Return (x, y) of the center of cell containing provided text 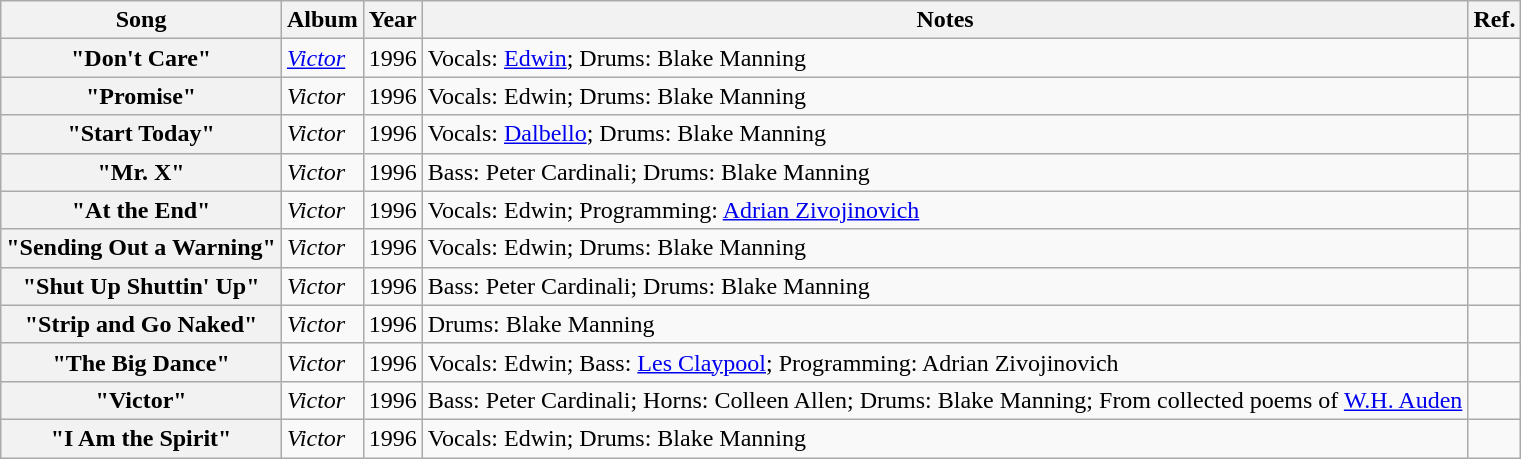
"Mr. X" (142, 172)
Year (392, 20)
"Don't Care" (142, 58)
Vocals: Dalbello; Drums: Blake Manning (945, 134)
"Victor" (142, 400)
"At the End" (142, 210)
Notes (945, 20)
"Sending Out a Warning" (142, 248)
Song (142, 20)
Vocals: Edwin; Bass: Les Claypool; Programming: Adrian Zivojinovich (945, 362)
"Strip and Go Naked" (142, 324)
Drums: Blake Manning (945, 324)
"I Am the Spirit" (142, 438)
"The Big Dance" (142, 362)
Bass: Peter Cardinali; Horns: Colleen Allen; Drums: Blake Manning; From collected poems of W.H. Auden (945, 400)
"Shut Up Shuttin' Up" (142, 286)
Ref. (1494, 20)
"Promise" (142, 96)
Vocals: Edwin; Programming: Adrian Zivojinovich (945, 210)
Album (322, 20)
"Start Today" (142, 134)
